Provide the (X, Y) coordinate of the cell's center where the given text is located.  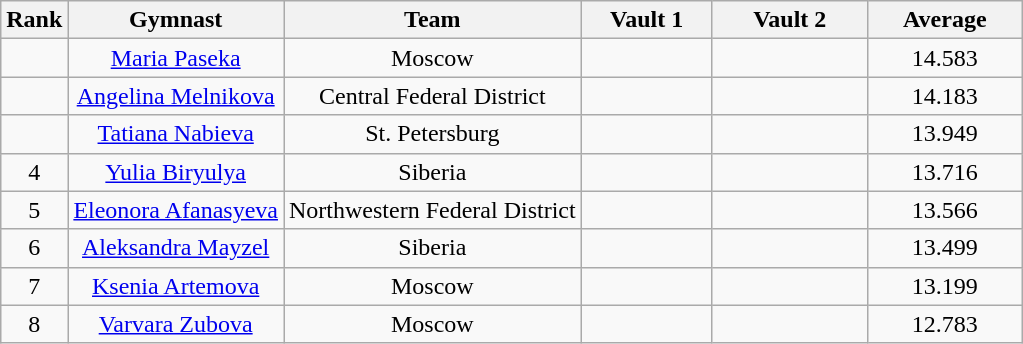
Angelina Melnikova (176, 96)
Varvara Zubova (176, 324)
12.783 (944, 324)
Maria Paseka (176, 58)
Northwestern Federal District (433, 210)
Central Federal District (433, 96)
13.716 (944, 172)
13.199 (944, 286)
14.183 (944, 96)
Vault 2 (790, 20)
13.499 (944, 248)
Eleonora Afanasyeva (176, 210)
5 (34, 210)
8 (34, 324)
Vault 1 (646, 20)
Tatiana Nabieva (176, 134)
Rank (34, 20)
Gymnast (176, 20)
St. Petersburg (433, 134)
6 (34, 248)
Aleksandra Mayzel (176, 248)
Yulia Biryulya (176, 172)
13.566 (944, 210)
14.583 (944, 58)
7 (34, 286)
Team (433, 20)
Average (944, 20)
4 (34, 172)
Ksenia Artemova (176, 286)
13.949 (944, 134)
